Scan for the cell matching the given text and deliver its (X, Y) coordinate at center. 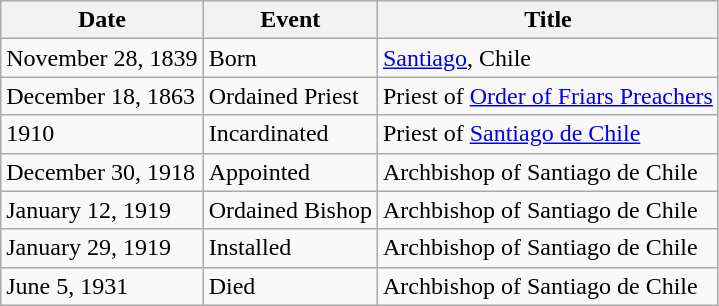
Installed (290, 248)
January 29, 1919 (102, 248)
January 12, 1919 (102, 210)
Title (548, 20)
Ordained Priest (290, 96)
Appointed (290, 172)
1910 (102, 134)
Priest of Order of Friars Preachers (548, 96)
Born (290, 58)
December 18, 1863 (102, 96)
Ordained Bishop (290, 210)
Event (290, 20)
November 28, 1839 (102, 58)
Died (290, 286)
Date (102, 20)
Santiago, Chile (548, 58)
Incardinated (290, 134)
June 5, 1931 (102, 286)
Priest of Santiago de Chile (548, 134)
December 30, 1918 (102, 172)
